Locate the cell with the specified text and output its [x, y] center coordinate. 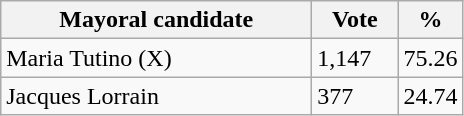
75.26 [430, 58]
Jacques Lorrain [156, 96]
Vote [355, 20]
1,147 [355, 58]
% [430, 20]
Maria Tutino (X) [156, 58]
24.74 [430, 96]
Mayoral candidate [156, 20]
377 [355, 96]
